Return (X, Y) of the center of cell containing provided text 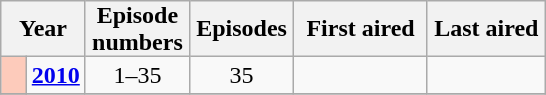
1–35 (137, 75)
Last aired (486, 29)
2010 (56, 75)
First aired (361, 29)
35 (241, 75)
Episodenumbers (137, 29)
Year (44, 29)
Episodes (241, 29)
